Scan for the cell matching the given text and deliver its [x, y] coordinate at center. 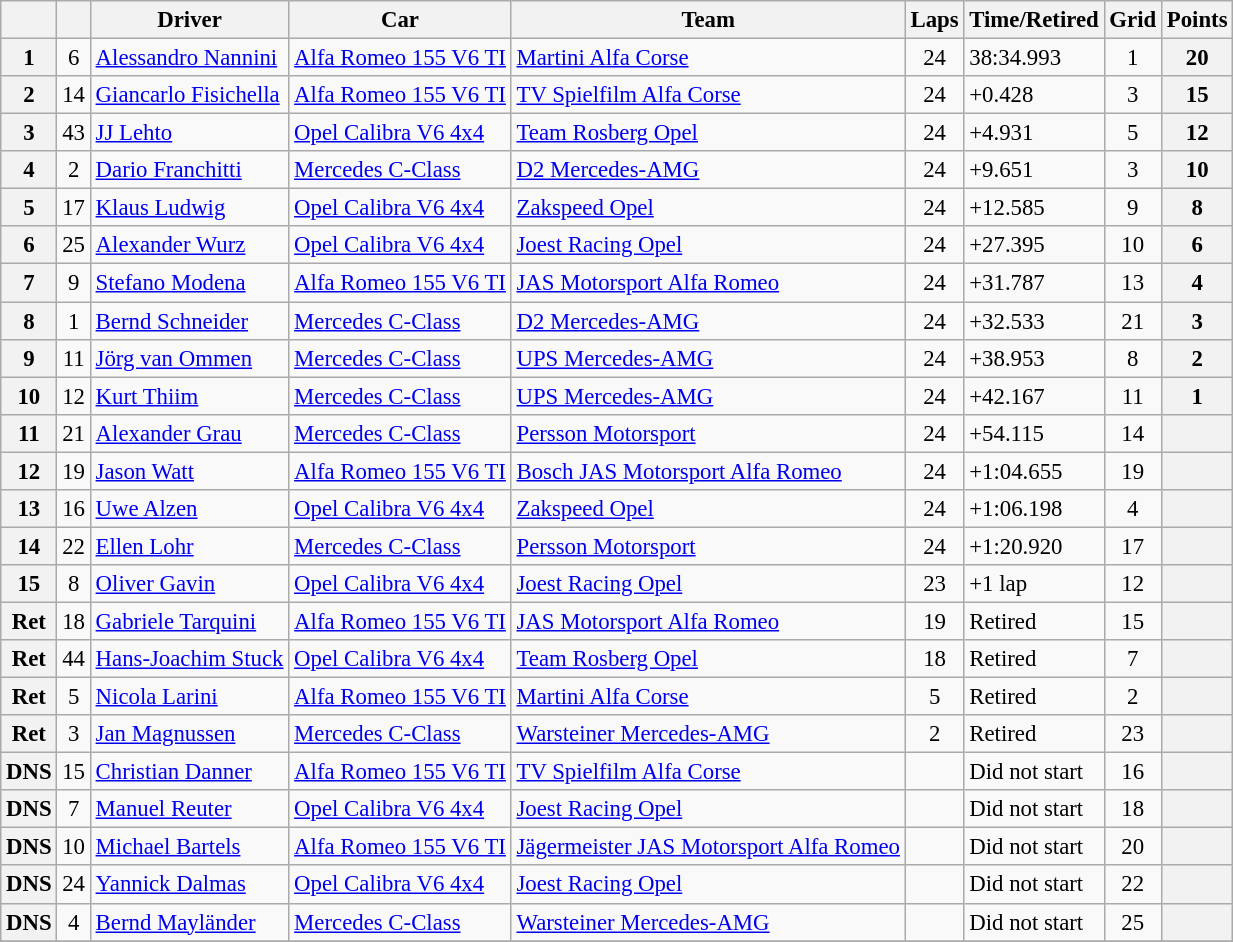
+9.651 [1034, 170]
Bosch JAS Motorsport Alfa Romeo [708, 471]
Ellen Lohr [190, 546]
Oliver Gavin [190, 584]
Dario Franchitti [190, 170]
Yannick Dalmas [190, 885]
Time/Retired [1034, 20]
+27.395 [1034, 245]
+1:04.655 [1034, 471]
Grid [1132, 20]
Alessandro Nannini [190, 58]
Jägermeister JAS Motorsport Alfa Romeo [708, 847]
Alexander Wurz [190, 245]
Team [708, 20]
44 [74, 659]
Kurt Thiim [190, 396]
Car [400, 20]
+54.115 [1034, 433]
JJ Lehto [190, 133]
Bernd Schneider [190, 321]
Gabriele Tarquini [190, 621]
Driver [190, 20]
Jörg van Ommen [190, 358]
+1:20.920 [1034, 546]
+0.428 [1034, 95]
Manuel Reuter [190, 809]
Klaus Ludwig [190, 208]
Alexander Grau [190, 433]
Stefano Modena [190, 283]
Jan Magnussen [190, 734]
Giancarlo Fisichella [190, 95]
Points [1196, 20]
Christian Danner [190, 772]
Michael Bartels [190, 847]
+42.167 [1034, 396]
Uwe Alzen [190, 509]
Hans-Joachim Stuck [190, 659]
38:34.993 [1034, 58]
Laps [934, 20]
+4.931 [1034, 133]
+32.533 [1034, 321]
+38.953 [1034, 358]
+31.787 [1034, 283]
Nicola Larini [190, 697]
Bernd Mayländer [190, 922]
+1 lap [1034, 584]
Jason Watt [190, 471]
43 [74, 133]
+12.585 [1034, 208]
+1:06.198 [1034, 509]
